Search for the cell housing the specified text and yield its [X, Y] center coordinate. 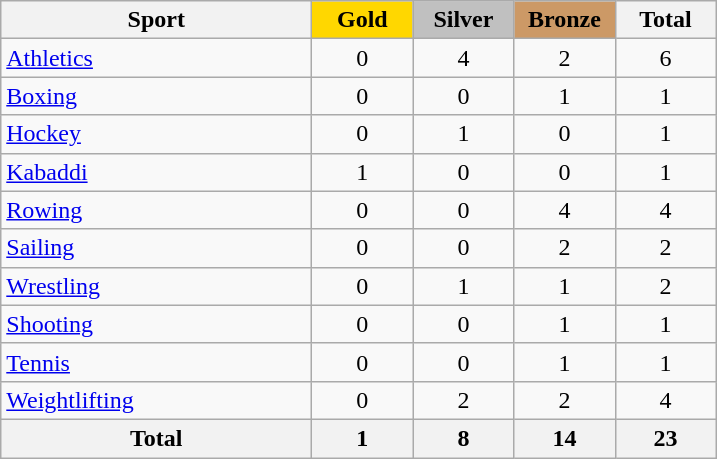
Hockey [156, 134]
Silver [464, 20]
6 [666, 58]
8 [464, 438]
Sport [156, 20]
Wrestling [156, 286]
23 [666, 438]
Boxing [156, 96]
Kabaddi [156, 172]
Athletics [156, 58]
Weightlifting [156, 400]
Sailing [156, 248]
Rowing [156, 210]
Bronze [564, 20]
14 [564, 438]
Tennis [156, 362]
Shooting [156, 324]
Gold [362, 20]
